Determine the [x, y] coordinate at the center of the cell enclosing the given text.  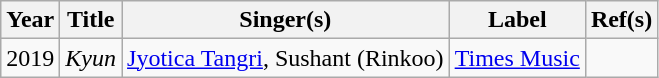
Jyotica Tangri, Sushant (Rinkoo) [286, 58]
Ref(s) [621, 20]
Label [517, 20]
Title [91, 20]
Times Music [517, 58]
Singer(s) [286, 20]
Year [30, 20]
Kyun [91, 58]
2019 [30, 58]
